Provide the (x, y) coordinate of the cell's center where the given text is located.  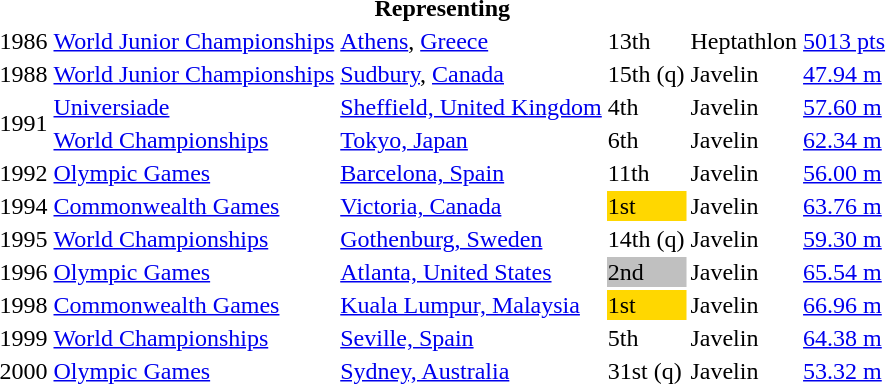
Kuala Lumpur, Malaysia (472, 305)
4th (646, 107)
Victoria, Canada (472, 206)
Sudbury, Canada (472, 74)
11th (646, 173)
14th (q) (646, 239)
Tokyo, Japan (472, 140)
5th (646, 338)
13th (646, 41)
Sheffield, United Kingdom (472, 107)
Universiade (194, 107)
2nd (646, 272)
15th (q) (646, 74)
Seville, Spain (472, 338)
Athens, Greece (472, 41)
Gothenburg, Sweden (472, 239)
Atlanta, United States (472, 272)
6th (646, 140)
Barcelona, Spain (472, 173)
Heptathlon (744, 41)
